Identify which cell holds the provided text, then report its (x, y) central coordinate. 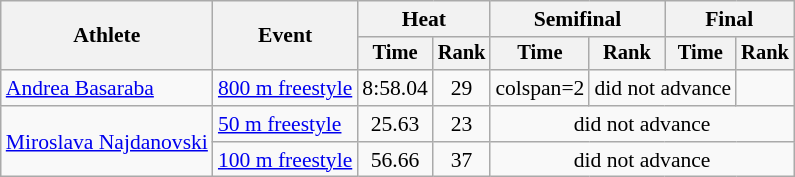
50 m freestyle (285, 124)
Miroslava Najdanovski (107, 142)
Heat (424, 19)
Semifinal (577, 19)
colspan=2 (540, 88)
800 m freestyle (285, 88)
8:58.04 (394, 88)
29 (462, 88)
Andrea Basaraba (107, 88)
23 (462, 124)
Athlete (107, 36)
25.63 (394, 124)
Event (285, 36)
Final (730, 19)
